Extract the [X, Y] coordinate from the center of the cell holding the provided text.  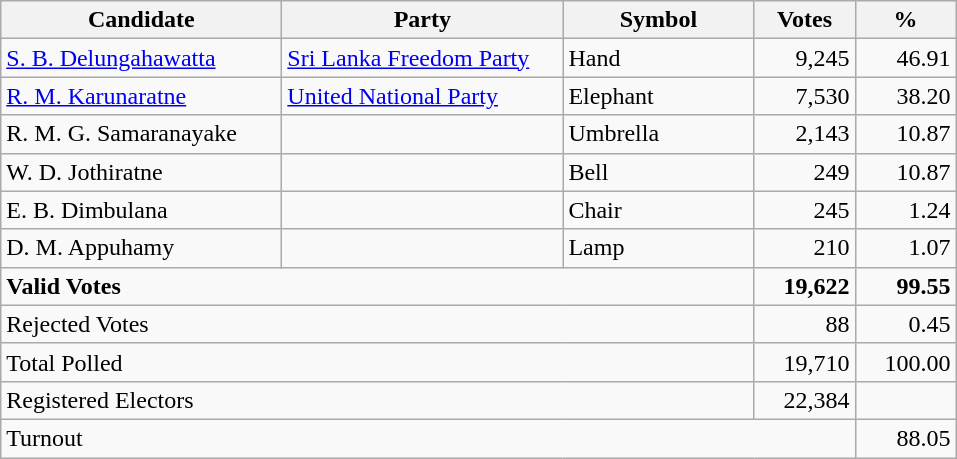
Turnout [428, 438]
88.05 [906, 438]
% [906, 20]
Hand [658, 58]
46.91 [906, 58]
Symbol [658, 20]
Lamp [658, 248]
E. B. Dimbulana [142, 210]
1.07 [906, 248]
United National Party [422, 96]
Total Polled [378, 362]
7,530 [804, 96]
R. M. Karunaratne [142, 96]
Rejected Votes [378, 324]
38.20 [906, 96]
Registered Electors [378, 400]
22,384 [804, 400]
9,245 [804, 58]
99.55 [906, 286]
Umbrella [658, 134]
2,143 [804, 134]
Chair [658, 210]
Sri Lanka Freedom Party [422, 58]
19,622 [804, 286]
245 [804, 210]
88 [804, 324]
19,710 [804, 362]
Elephant [658, 96]
R. M. G. Samaranayake [142, 134]
Votes [804, 20]
100.00 [906, 362]
W. D. Jothiratne [142, 172]
S. B. Delungahawatta [142, 58]
0.45 [906, 324]
Valid Votes [378, 286]
Party [422, 20]
Bell [658, 172]
Candidate [142, 20]
210 [804, 248]
D. M. Appuhamy [142, 248]
1.24 [906, 210]
249 [804, 172]
